Locate the cell with the specified text and output its (x, y) center coordinate. 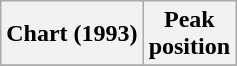
Peakposition (189, 34)
Chart (1993) (72, 34)
